For the text-containing cell, return its midpoint in (X, Y) coordinate format. 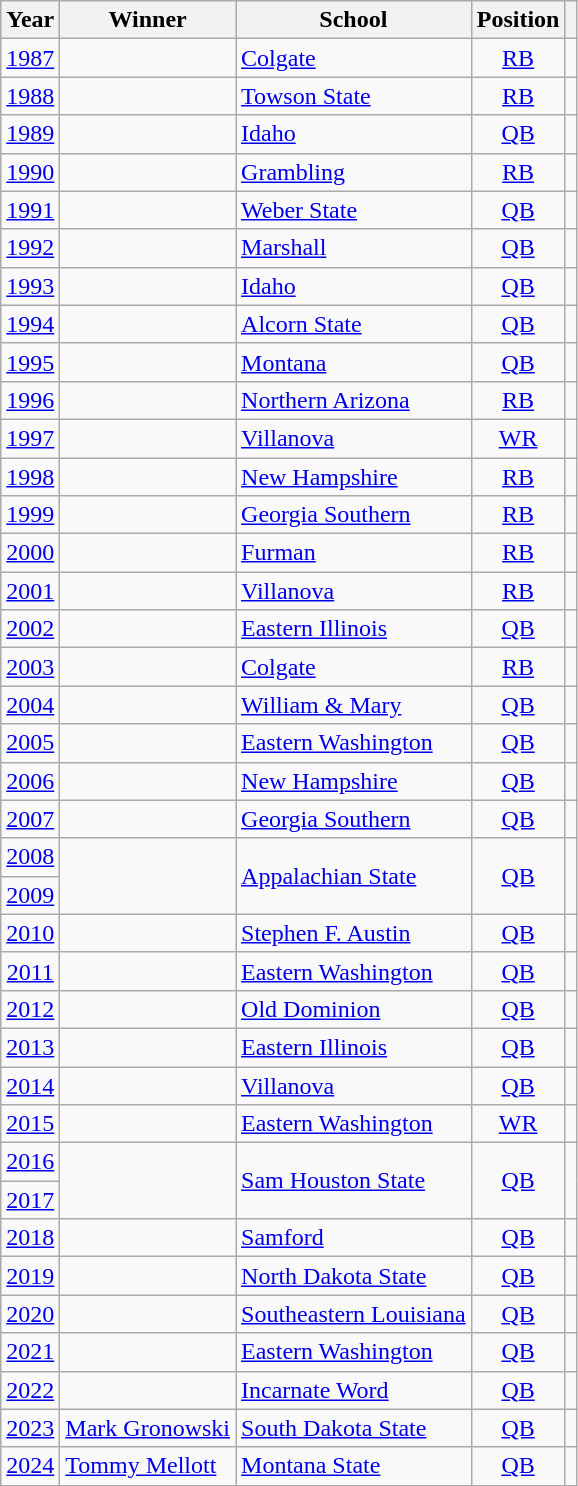
Tommy Mellott (148, 1466)
2014 (30, 1085)
1990 (30, 172)
1987 (30, 58)
Furman (354, 553)
Position (518, 20)
2003 (30, 667)
Incarnate Word (354, 1390)
2024 (30, 1466)
2010 (30, 933)
Stephen F. Austin (354, 933)
1999 (30, 515)
Northern Arizona (354, 400)
Samford (354, 1238)
2017 (30, 1200)
2020 (30, 1314)
1998 (30, 477)
2022 (30, 1390)
Montana State (354, 1466)
2008 (30, 857)
Mark Gronowski (148, 1428)
1988 (30, 96)
2002 (30, 629)
1997 (30, 438)
2009 (30, 895)
1989 (30, 134)
2021 (30, 1352)
William & Mary (354, 705)
Appalachian State (354, 876)
School (354, 20)
1991 (30, 210)
Montana (354, 362)
Grambling (354, 172)
2018 (30, 1238)
North Dakota State (354, 1276)
Marshall (354, 248)
1993 (30, 286)
2013 (30, 1047)
2012 (30, 1009)
Sam Houston State (354, 1181)
1995 (30, 362)
South Dakota State (354, 1428)
Towson State (354, 96)
2000 (30, 553)
Year (30, 20)
2007 (30, 819)
1992 (30, 248)
Alcorn State (354, 324)
2023 (30, 1428)
2006 (30, 781)
Southeastern Louisiana (354, 1314)
Winner (148, 20)
2004 (30, 705)
2015 (30, 1124)
2011 (30, 971)
2005 (30, 743)
1994 (30, 324)
Weber State (354, 210)
1996 (30, 400)
Old Dominion (354, 1009)
2019 (30, 1276)
2001 (30, 591)
2016 (30, 1162)
